Return [X, Y] of the center of cell containing provided text 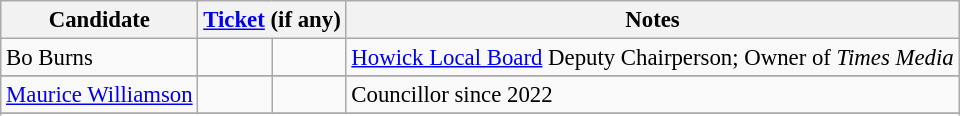
Councillor since 2022 [652, 95]
Bo Burns [100, 58]
Ticket (if any) [272, 20]
Howick Local Board Deputy Chairperson; Owner of Times Media [652, 58]
Maurice Williamson [100, 95]
Candidate [100, 20]
Notes [652, 20]
